Find where the given text appears and provide that cell's center as (X, Y) coordinate. 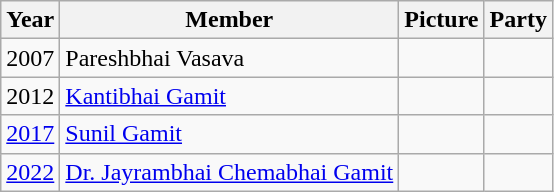
2012 (30, 96)
Pareshbhai Vasava (230, 58)
2017 (30, 134)
Dr. Jayrambhai Chemabhai Gamit (230, 172)
Party (518, 20)
Kantibhai Gamit (230, 96)
Member (230, 20)
2022 (30, 172)
2007 (30, 58)
Year (30, 20)
Sunil Gamit (230, 134)
Picture (442, 20)
